Scan for the cell matching the given text and deliver its [x, y] coordinate at center. 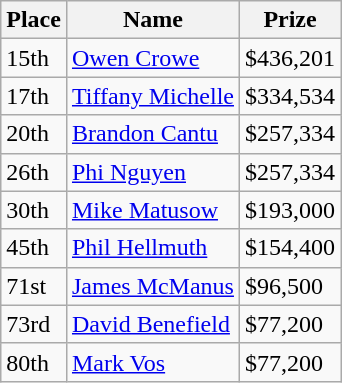
17th [34, 96]
$334,534 [290, 96]
Mike Matusow [152, 210]
Place [34, 20]
Brandon Cantu [152, 134]
45th [34, 248]
71st [34, 286]
20th [34, 134]
James McManus [152, 286]
80th [34, 362]
30th [34, 210]
Name [152, 20]
26th [34, 172]
Mark Vos [152, 362]
David Benefield [152, 324]
$193,000 [290, 210]
Prize [290, 20]
Tiffany Michelle [152, 96]
$96,500 [290, 286]
$154,400 [290, 248]
Phil Hellmuth [152, 248]
Owen Crowe [152, 58]
$436,201 [290, 58]
15th [34, 58]
Phi Nguyen [152, 172]
73rd [34, 324]
